From the cell containing the given text, extract its center point as (X, Y) coordinate. 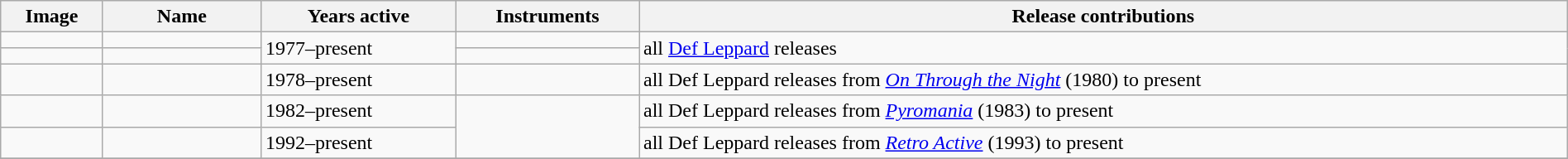
1992–present (358, 142)
1977–present (358, 48)
all Def Leppard releases from Pyromania (1983) to present (1103, 111)
Image (52, 17)
Name (182, 17)
Release contributions (1103, 17)
Years active (358, 17)
all Def Leppard releases from On Through the Night (1980) to present (1103, 79)
all Def Leppard releases (1103, 48)
1982–present (358, 111)
Instruments (547, 17)
1978–present (358, 79)
all Def Leppard releases from Retro Active (1993) to present (1103, 142)
